Search for the cell housing the specified text and yield its [x, y] center coordinate. 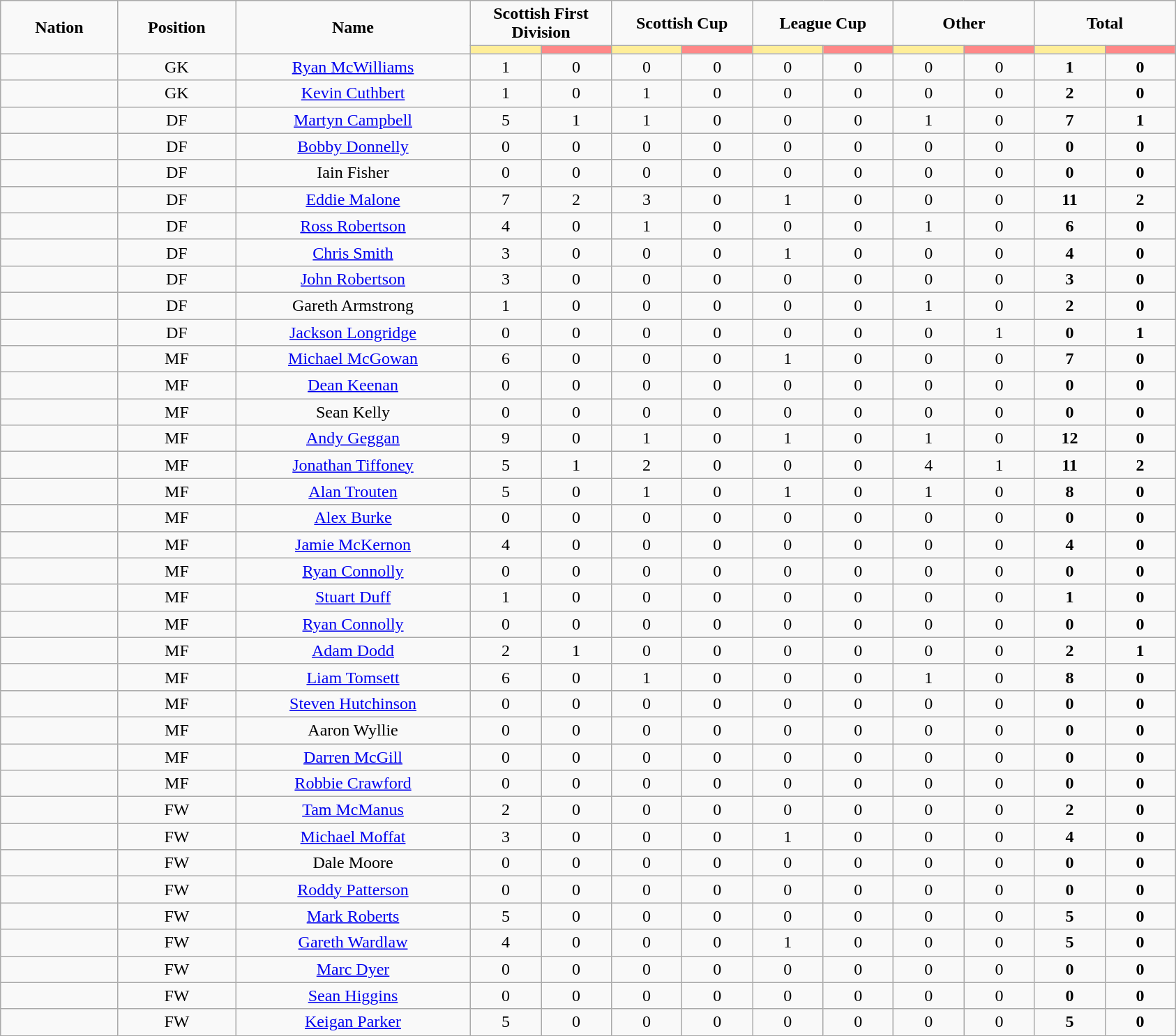
Sean Higgins [353, 996]
Mark Roberts [353, 916]
Other [964, 24]
Sean Kelly [353, 412]
Jonathan Tiffoney [353, 465]
Ryan McWilliams [353, 67]
Steven Hutchinson [353, 703]
Roddy Patterson [353, 890]
Jackson Longridge [353, 333]
Marc Dyer [353, 969]
Total [1105, 24]
Position [176, 27]
Jamie McKernon [353, 544]
Eddie Malone [353, 199]
Andy Geggan [353, 439]
Alan Trouten [353, 492]
Dale Moore [353, 863]
Gareth Armstrong [353, 305]
Bobby Donnelly [353, 146]
Martyn Campbell [353, 120]
Iain Fisher [353, 173]
Scottish Cup [682, 24]
Dean Keenan [353, 386]
Adam Dodd [353, 650]
Liam Tomsett [353, 677]
Michael McGowan [353, 359]
Robbie Crawford [353, 784]
Stuart Duff [353, 597]
12 [1070, 439]
Kevin Cuthbert [353, 93]
Gareth Wardlaw [353, 943]
Chris Smith [353, 252]
Keigan Parker [353, 1022]
Tam McManus [353, 810]
Alex Burke [353, 518]
Scottish First Division [541, 24]
Name [353, 27]
John Robertson [353, 279]
Michael Moffat [353, 837]
Aaron Wyllie [353, 730]
Nation [59, 27]
9 [505, 439]
League Cup [823, 24]
Ross Robertson [353, 226]
Darren McGill [353, 756]
